Determine the [x, y] coordinate at the center of the cell enclosing the given text.  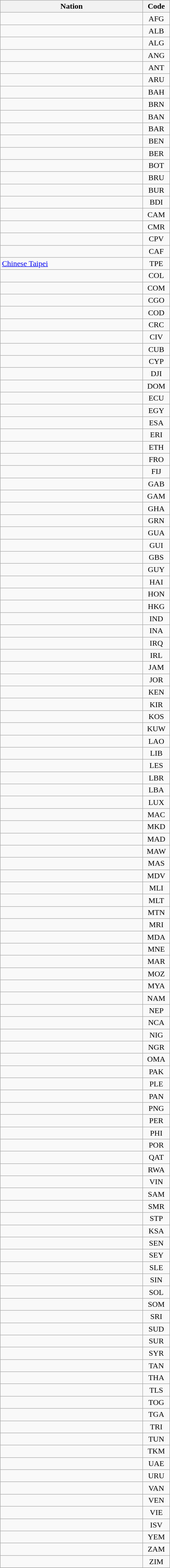
PLE [156, 1084]
ANG [156, 55]
MDV [156, 876]
MYA [156, 986]
GUY [156, 570]
MAW [156, 851]
ANT [156, 68]
URU [156, 1476]
OMA [156, 1059]
MKD [156, 827]
SUD [156, 1329]
FRO [156, 459]
JAM [156, 668]
KSA [156, 1231]
AFG [156, 19]
CAF [156, 251]
MTN [156, 912]
QAT [156, 1158]
PAK [156, 1072]
ZIM [156, 1562]
TOG [156, 1402]
UAE [156, 1463]
SEN [156, 1243]
MLT [156, 900]
NGR [156, 1047]
BUR [156, 190]
NCA [156, 1023]
INA [156, 631]
COL [156, 276]
THA [156, 1378]
SUR [156, 1341]
YEM [156, 1537]
SLE [156, 1268]
MDA [156, 937]
CMR [156, 227]
CRC [156, 325]
ERI [156, 435]
CAM [156, 215]
VIE [156, 1512]
LBR [156, 778]
PER [156, 1121]
BDI [156, 202]
PAN [156, 1096]
BAR [156, 129]
SYR [156, 1353]
ISV [156, 1525]
MRI [156, 925]
GAB [156, 484]
POR [156, 1145]
HKG [156, 606]
CPV [156, 239]
TUN [156, 1439]
SRI [156, 1316]
TPE [156, 263]
HON [156, 594]
Nation [71, 6]
KOS [156, 716]
ARU [156, 80]
COM [156, 288]
LES [156, 766]
MNE [156, 949]
BAH [156, 92]
SAM [156, 1194]
GHA [156, 508]
PHI [156, 1133]
TRI [156, 1427]
COD [156, 312]
Code [156, 6]
Chinese Taipei [71, 263]
NEP [156, 1010]
VAN [156, 1488]
GUI [156, 545]
SEY [156, 1255]
MAS [156, 863]
BEN [156, 141]
TAN [156, 1366]
DOM [156, 386]
BRN [156, 104]
ZAM [156, 1549]
IRL [156, 655]
LBA [156, 790]
CYP [156, 362]
KIR [156, 704]
HAI [156, 582]
CUB [156, 349]
LIB [156, 753]
KUW [156, 729]
PNG [156, 1108]
ESA [156, 423]
TKM [156, 1451]
LAO [156, 741]
SOL [156, 1292]
TLS [156, 1390]
VIN [156, 1182]
RWA [156, 1170]
IRQ [156, 643]
SOM [156, 1304]
ECU [156, 398]
VEN [156, 1500]
MOZ [156, 974]
DJI [156, 374]
KEN [156, 692]
CGO [156, 300]
SIN [156, 1280]
BRU [156, 178]
ALG [156, 43]
GRN [156, 521]
MAR [156, 962]
ALB [156, 31]
SMR [156, 1206]
JOR [156, 680]
GUA [156, 533]
FIJ [156, 472]
BAN [156, 116]
BOT [156, 166]
TGA [156, 1415]
EGY [156, 410]
LUX [156, 802]
MLI [156, 888]
GBS [156, 558]
IND [156, 619]
ETH [156, 447]
STP [156, 1219]
MAC [156, 815]
GAM [156, 496]
BER [156, 153]
NIG [156, 1035]
NAM [156, 998]
CIV [156, 337]
MAD [156, 839]
